From the cell containing the given text, extract its center point as [X, Y] coordinate. 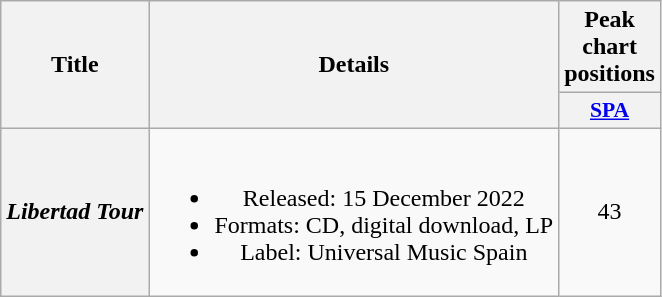
Libertad Tour [75, 212]
Peak chart positions [610, 47]
SPA [610, 111]
Details [354, 65]
43 [610, 212]
Title [75, 65]
Released: 15 December 2022Formats: CD, digital download, LPLabel: Universal Music Spain [354, 212]
